Output the (X, Y) coordinate of the center of the cell containing the given text.  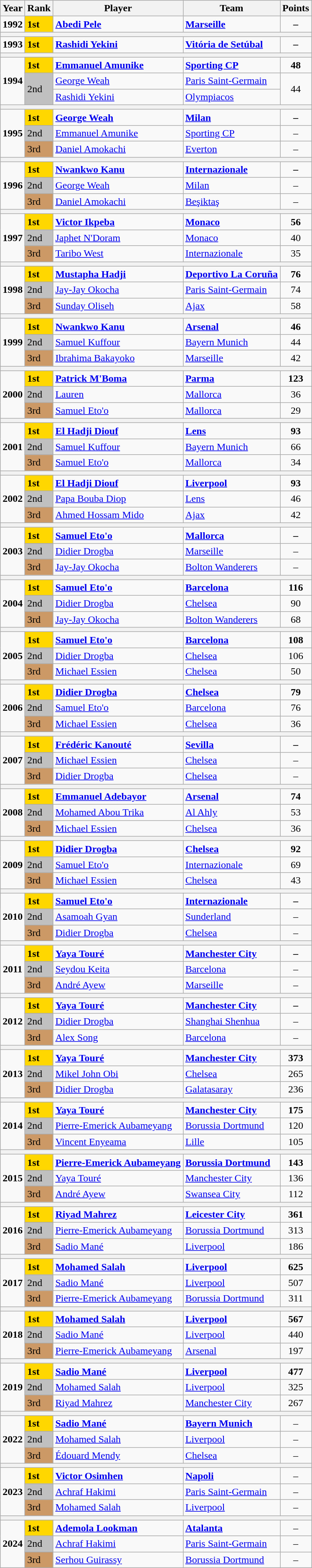
69 (296, 865)
Sevilla (231, 744)
311 (296, 1299)
79 (296, 692)
361 (296, 1215)
143 (296, 1162)
Taribo West (118, 254)
66 (296, 447)
2009 (13, 865)
Napoli (231, 1476)
Lauren (118, 395)
Rank (39, 8)
2010 (13, 917)
Swansea City (231, 1194)
Vincent Enyeama (118, 1142)
Mustapha Hadji (118, 274)
Beşiktaş (231, 201)
1997 (13, 238)
50 (296, 672)
2001 (13, 447)
1993 (13, 45)
2022 (13, 1440)
29 (296, 410)
236 (296, 1090)
1999 (13, 342)
2023 (13, 1492)
Points (296, 8)
2019 (13, 1387)
267 (296, 1403)
Ibrahima Bakayoko (118, 358)
2005 (13, 656)
90 (296, 604)
2015 (13, 1178)
Team (231, 8)
Serhou Guirassy (118, 1560)
48 (296, 65)
2014 (13, 1126)
507 (296, 1283)
35 (296, 254)
1998 (13, 290)
Mohamed Abou Trika (118, 813)
Ahmed Hossam Mido (118, 515)
567 (296, 1319)
2004 (13, 604)
2003 (13, 551)
106 (296, 656)
Victor Ikpeba (118, 222)
Everton (231, 149)
Olympiacos (231, 97)
2017 (13, 1283)
Emmanuel Adebayor (118, 797)
92 (296, 849)
Victor Osimhen (118, 1476)
Atalanta (231, 1528)
Ademola Lookman (118, 1528)
Sunday Oliseh (118, 306)
123 (296, 379)
112 (296, 1194)
Mikel John Obi (118, 1074)
Shanghai Shenhua (231, 1022)
43 (296, 881)
2002 (13, 499)
68 (296, 619)
625 (296, 1267)
Édouard Mendy (118, 1455)
2018 (13, 1335)
2013 (13, 1074)
Asamoah Gyan (118, 917)
56 (296, 222)
Papa Bouba Diop (118, 499)
2000 (13, 395)
373 (296, 1058)
1995 (13, 133)
120 (296, 1126)
325 (296, 1387)
2008 (13, 813)
53 (296, 813)
Player (118, 8)
1992 (13, 24)
105 (296, 1142)
Leicester City (231, 1215)
2007 (13, 760)
136 (296, 1178)
Parma (231, 379)
34 (296, 463)
40 (296, 238)
Frédéric Kanouté (118, 744)
116 (296, 588)
Sunderland (231, 917)
197 (296, 1351)
440 (296, 1335)
Japhet N'Doram (118, 238)
1994 (13, 81)
Al Ahly (231, 813)
2016 (13, 1231)
313 (296, 1231)
Seydou Keita (118, 969)
477 (296, 1371)
Alex Song (118, 1037)
265 (296, 1074)
Abedi Pele (118, 24)
2006 (13, 708)
Deportivo La Coruña (231, 274)
Year (13, 8)
2012 (13, 1022)
Galatasaray (231, 1090)
2011 (13, 969)
Vitória de Setúbal (231, 45)
1996 (13, 186)
175 (296, 1110)
2024 (13, 1544)
Lille (231, 1142)
108 (296, 640)
186 (296, 1246)
58 (296, 306)
Patrick M'Boma (118, 379)
